Output the (x, y) coordinate of the center of the cell containing the given text.  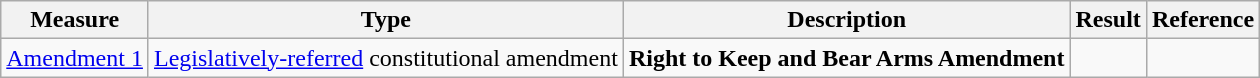
Description (846, 20)
Result (1108, 20)
Amendment 1 (75, 58)
Type (386, 20)
Legislatively-referred constitutional amendment (386, 58)
Measure (75, 20)
Reference (1202, 20)
Right to Keep and Bear Arms Amendment (846, 58)
